From the cell containing the given text, extract its center point as (X, Y) coordinate. 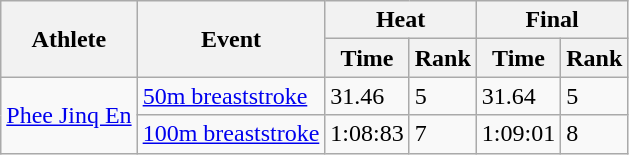
Athlete (69, 39)
1:08:83 (367, 134)
31.46 (367, 96)
31.64 (518, 96)
7 (442, 134)
50m breaststroke (231, 96)
Final (552, 20)
8 (594, 134)
Heat (401, 20)
Phee Jinq En (69, 115)
Event (231, 39)
100m breaststroke (231, 134)
1:09:01 (518, 134)
